Return the [x, y] coordinate for the center point of the cell that contains the specified text.  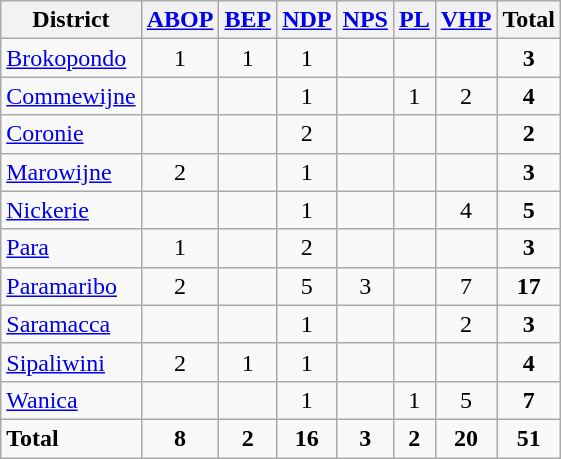
Paramaribo [71, 286]
PL [414, 20]
Marowijne [71, 172]
17 [529, 286]
ABOP [180, 20]
NDP [307, 20]
16 [307, 438]
8 [180, 438]
20 [466, 438]
Nickerie [71, 210]
Wanica [71, 400]
Commewijne [71, 96]
Para [71, 248]
BEP [248, 20]
Coronie [71, 134]
VHP [466, 20]
Brokopondo [71, 58]
Sipaliwini [71, 362]
51 [529, 438]
NPS [365, 20]
District [71, 20]
Saramacca [71, 324]
